Search for the cell housing the specified text and yield its [X, Y] center coordinate. 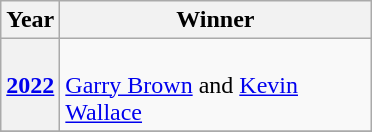
2022 [30, 85]
Garry Brown and Kevin Wallace [216, 85]
Winner [216, 20]
Year [30, 20]
